Return (X, Y) of the center of cell containing provided text 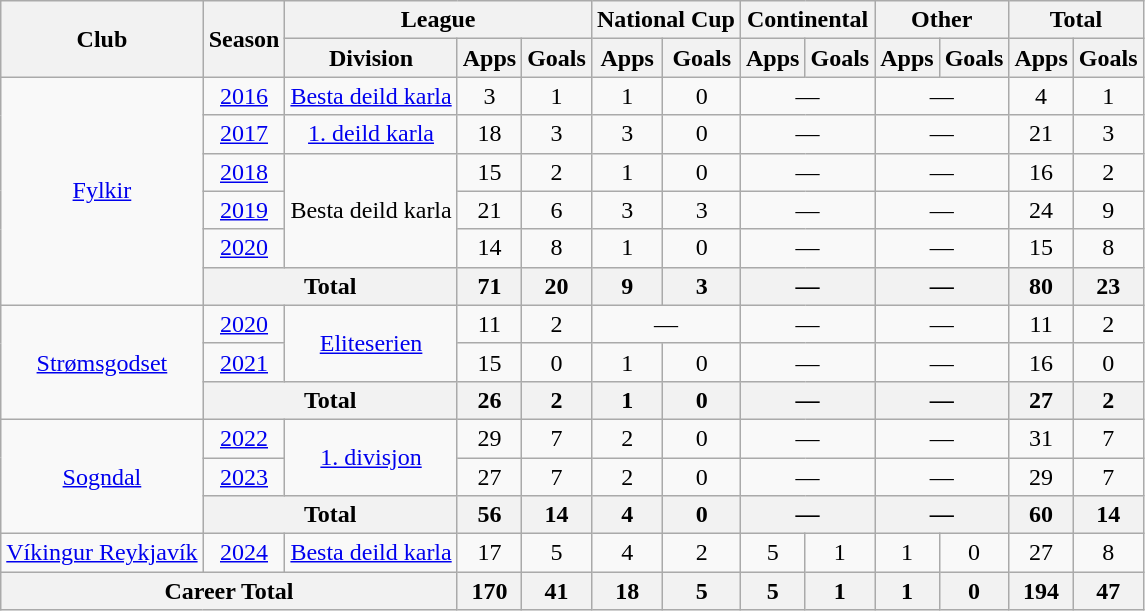
Career Total (229, 591)
2023 (244, 477)
60 (1041, 515)
Eliteserien (371, 343)
Club (102, 39)
Season (244, 39)
1. deild karla (371, 134)
Fylkir (102, 191)
2018 (244, 172)
1. divisjon (371, 457)
170 (489, 591)
56 (489, 515)
17 (489, 553)
31 (1041, 438)
2016 (244, 96)
24 (1041, 210)
2019 (244, 210)
Víkingur Reykjavík (102, 553)
Division (371, 58)
Other (942, 20)
2021 (244, 362)
26 (489, 400)
6 (557, 210)
71 (489, 286)
20 (557, 286)
2024 (244, 553)
41 (557, 591)
Continental (808, 20)
47 (1108, 591)
194 (1041, 591)
2022 (244, 438)
2017 (244, 134)
Strømsgodset (102, 362)
Sogndal (102, 476)
National Cup (666, 20)
80 (1041, 286)
23 (1108, 286)
League (438, 20)
